Pinpoint the cell where the given text exists, returning its (x, y) midpoint coordinate. 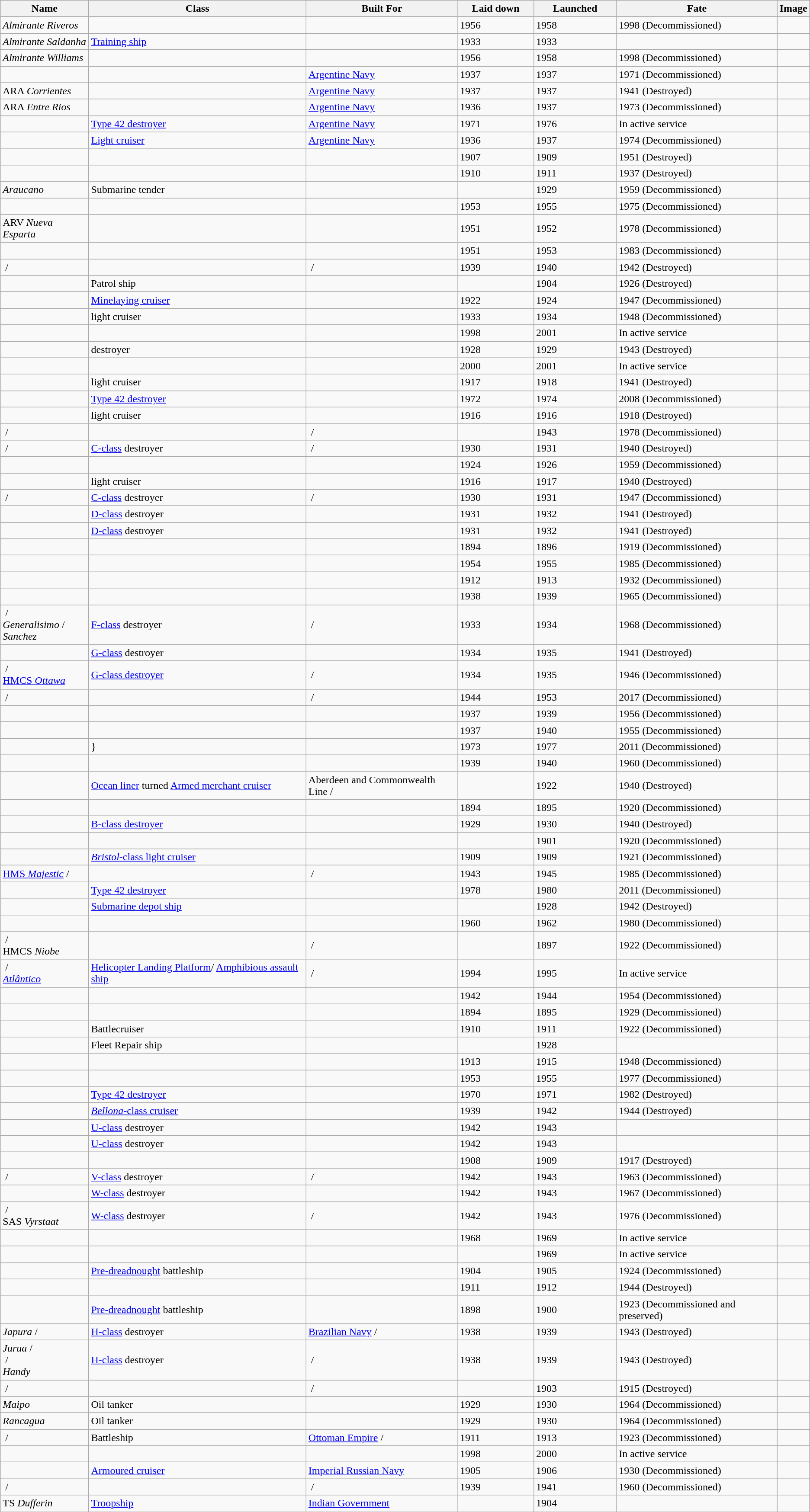
1995 (575, 973)
1960 (495, 923)
Built For (382, 9)
Bristol-class light cruiser (197, 857)
/ Atlântico (45, 973)
1951 (Destroyed) (697, 157)
Training ship (197, 42)
1980 (Decommissioned) (697, 923)
1977 (575, 746)
1919 (Decommissioned) (697, 547)
TS Dufferin (45, 1503)
Fleet Repair ship (197, 1045)
Submarine depot ship (197, 907)
ARV Nueva Esparta (45, 228)
1929 (Decommissioned) (697, 1012)
Battlecruiser (197, 1028)
Araucano (45, 189)
1903 (575, 1388)
1946 (Decommissioned) (697, 675)
1930 (Decommissioned) (697, 1470)
Almirante Saldanha (45, 42)
} (197, 746)
2008 (Decommissioned) (697, 399)
/HMCS Niobe (45, 945)
V-class destroyer (197, 1177)
destroyer (197, 349)
B-class destroyer (197, 824)
Indian Government (382, 1503)
1967 (Decommissioned) (697, 1193)
1917 (Destroyed) (697, 1160)
ARA Corrientes (45, 91)
Class (197, 9)
1915 (575, 1061)
1965 (Decommissioned) (697, 596)
1921 (Decommissioned) (697, 857)
1918 (Destroyed) (697, 415)
1974 (575, 399)
Maipo (45, 1405)
1901 (575, 841)
Ocean liner turned Armed merchant cruiser (197, 785)
Jurua / /Handy (45, 1360)
1962 (575, 923)
1973 (Decommissioned) (697, 107)
1906 (575, 1470)
Light cruiser (197, 140)
Rancagua (45, 1421)
Helicopter Landing Platform/ Amphibious assault ship (197, 973)
1923 (Decommissioned) (697, 1438)
Laid down (495, 9)
1976 (Decommissioned) (697, 1215)
1924 (Decommissioned) (697, 1271)
1898 (495, 1310)
Troopship (197, 1503)
1956 (Decommissioned) (697, 714)
1972 (495, 399)
/Generalisimo /Sanchez (45, 625)
1968 (Decommissioned) (697, 625)
1955 (Decommissioned) (697, 730)
Submarine tender (197, 189)
1907 (495, 157)
1970 (495, 1095)
Brazilian Navy / (382, 1332)
1975 (Decommissioned) (697, 206)
1994 (495, 973)
Armoured cruiser (197, 1470)
Almirante Williams (45, 58)
1918 (575, 382)
1926 (575, 464)
1954 (Decommissioned) (697, 996)
1983 (Decommissioned) (697, 251)
1908 (495, 1160)
ARA Entre Rios (45, 107)
F-class destroyer (197, 625)
1897 (575, 945)
1980 (575, 890)
1974 (Decommissioned) (697, 140)
1952 (575, 228)
2017 (Decommissioned) (697, 697)
1945 (575, 874)
Fate (697, 9)
Launched (575, 9)
Aberdeen and Commonwealth Line / (382, 785)
Minelaying cruiser (197, 300)
1926 (Destroyed) (697, 284)
1982 (Destroyed) (697, 1095)
/HMCS Ottawa (45, 675)
Battleship (197, 1438)
1954 (495, 564)
1968 (495, 1238)
Name (45, 9)
1896 (575, 547)
1937 (Destroyed) (697, 173)
Imperial Russian Navy (382, 1470)
1923 (Decommissioned and preserved) (697, 1310)
1963 (Decommissioned) (697, 1177)
1978 (495, 890)
Japura / (45, 1332)
1932 (Decommissioned) (697, 580)
1915 (Destroyed) (697, 1388)
1971 (Decommissioned) (697, 74)
Ottoman Empire / (382, 1438)
Patrol ship (197, 284)
Image (794, 9)
1977 (Decommissioned) (697, 1078)
Almirante Riveros (45, 25)
1976 (575, 124)
Bellona-class cruiser (197, 1111)
1900 (575, 1310)
HMS Majestic / (45, 874)
1941 (575, 1487)
/SAS Vyrstaat (45, 1215)
1973 (495, 746)
